Locate the cell with the specified text and output its (x, y) center coordinate. 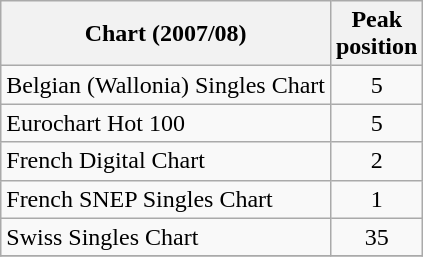
Eurochart Hot 100 (166, 123)
Belgian (Wallonia) Singles Chart (166, 85)
Chart (2007/08) (166, 34)
French SNEP Singles Chart (166, 199)
Swiss Singles Chart (166, 237)
2 (376, 161)
French Digital Chart (166, 161)
Peakposition (376, 34)
1 (376, 199)
35 (376, 237)
